Scan for the cell matching the given text and deliver its [x, y] coordinate at center. 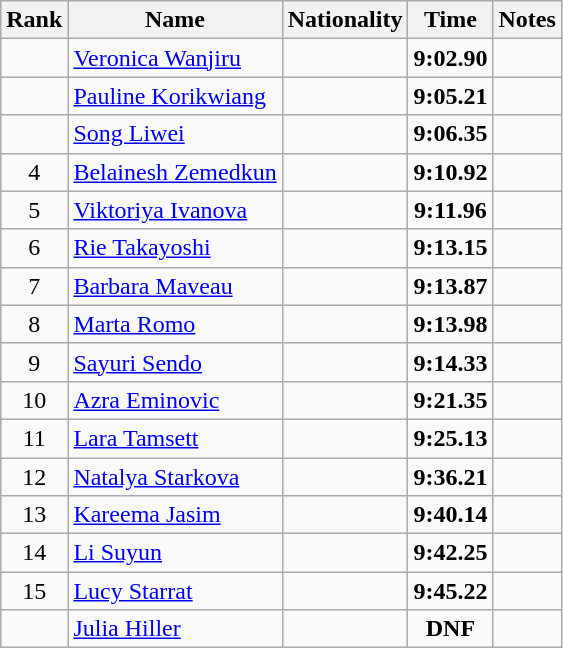
12 [34, 477]
9:25.13 [450, 438]
Pauline Korikwiang [175, 96]
Kareema Jasim [175, 515]
9:42.25 [450, 553]
Marta Romo [175, 324]
7 [34, 286]
9:21.35 [450, 400]
9:13.15 [450, 248]
Name [175, 20]
9:02.90 [450, 58]
Lara Tamsett [175, 438]
Viktoriya Ivanova [175, 210]
10 [34, 400]
9 [34, 362]
DNF [450, 629]
Belainesh Zemedkun [175, 172]
13 [34, 515]
Nationality [345, 20]
Li Suyun [175, 553]
Veronica Wanjiru [175, 58]
9:45.22 [450, 591]
Azra Eminovic [175, 400]
9:10.92 [450, 172]
8 [34, 324]
11 [34, 438]
6 [34, 248]
Julia Hiller [175, 629]
9:11.96 [450, 210]
Rank [34, 20]
Barbara Maveau [175, 286]
Lucy Starrat [175, 591]
14 [34, 553]
4 [34, 172]
9:14.33 [450, 362]
Song Liwei [175, 134]
Time [450, 20]
Notes [527, 20]
9:06.35 [450, 134]
9:05.21 [450, 96]
5 [34, 210]
9:36.21 [450, 477]
9:13.98 [450, 324]
15 [34, 591]
Rie Takayoshi [175, 248]
Natalya Starkova [175, 477]
9:13.87 [450, 286]
Sayuri Sendo [175, 362]
9:40.14 [450, 515]
